For the text-containing cell, return its midpoint in (x, y) coordinate format. 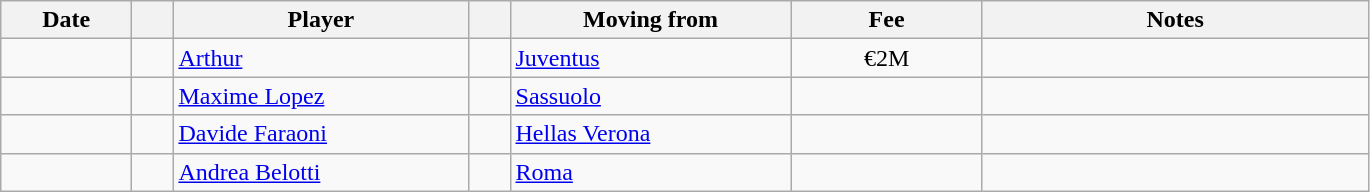
Date (66, 20)
Juventus (650, 58)
Fee (886, 20)
Sassuolo (650, 96)
Player (321, 20)
Arthur (321, 58)
Maxime Lopez (321, 96)
€2M (886, 58)
Notes (1175, 20)
Roma (650, 172)
Hellas Verona (650, 134)
Moving from (650, 20)
Davide Faraoni (321, 134)
Andrea Belotti (321, 172)
